Provide the (x, y) coordinate of the cell's center where the given text is located.  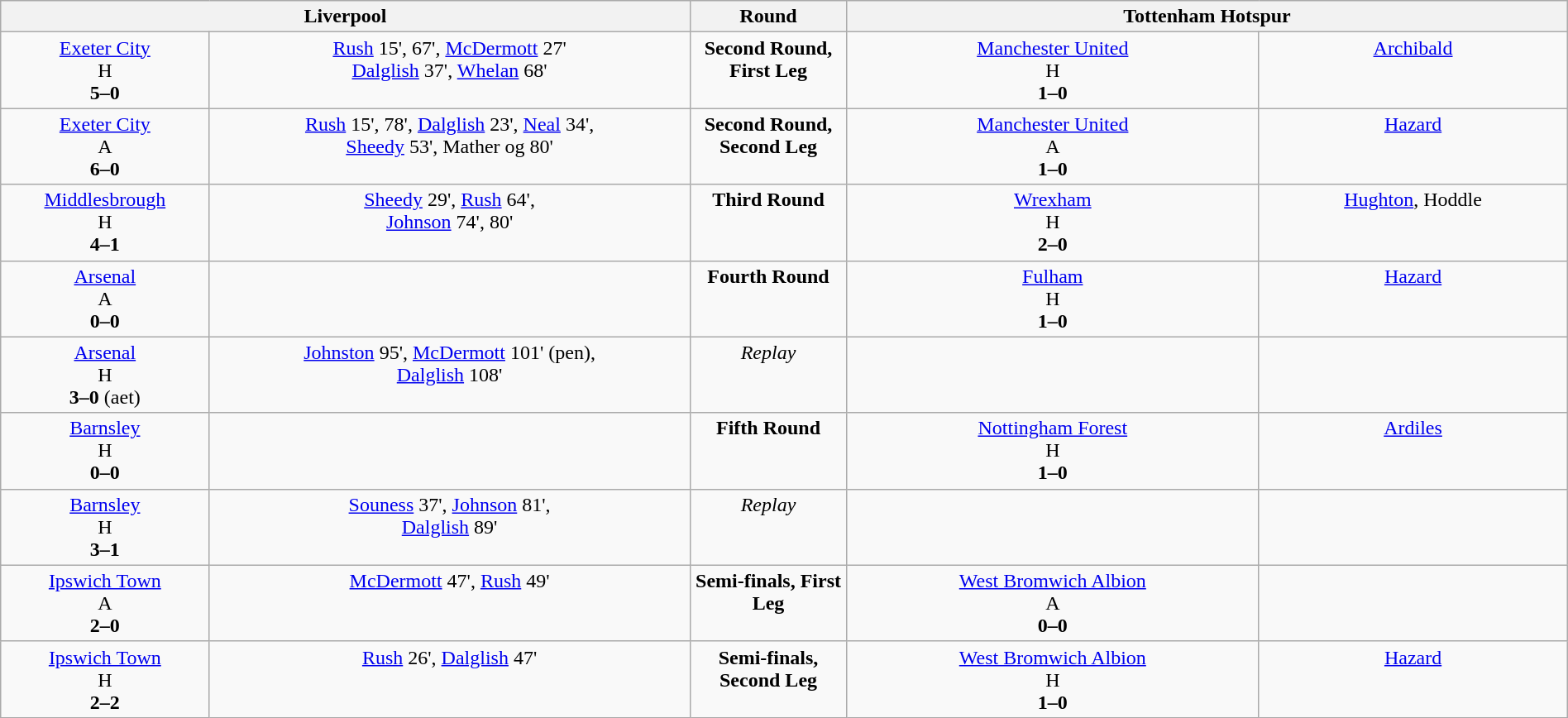
Wrexham H2–0 (1053, 223)
Manchester United H1–0 (1053, 70)
Barnsley H3–1 (105, 527)
West Bromwich Albion H1–0 (1053, 679)
Middlesbrough H4–1 (105, 223)
Tottenham Hotspur (1207, 17)
Nottingham Forest H1–0 (1053, 451)
Hughton, Hoddle (1413, 223)
Semi-finals, Second Leg (767, 679)
McDermott 47', Rush 49' (450, 603)
Exeter City H5–0 (105, 70)
Round (767, 17)
Fourth Round (767, 299)
Rush 15', 67', McDermott 27' Dalglish 37', Whelan 68' (450, 70)
Johnston 95', McDermott 101' (pen), Dalglish 108' (450, 375)
Liverpool (346, 17)
Ardiles (1413, 451)
Sheedy 29', Rush 64', Johnson 74', 80' (450, 223)
Rush 26', Dalglish 47' (450, 679)
Semi-finals, First Leg (767, 603)
Second Round, First Leg (767, 70)
Ipswich Town H2–2 (105, 679)
Manchester United A1–0 (1053, 146)
Barnsley H0–0 (105, 451)
Second Round, Second Leg (767, 146)
Exeter City A6–0 (105, 146)
Third Round (767, 223)
Arsenal H3–0 (aet) (105, 375)
Ipswich Town A2–0 (105, 603)
Fifth Round (767, 451)
Rush 15', 78', Dalglish 23', Neal 34', Sheedy 53', Mather og 80' (450, 146)
Archibald (1413, 70)
Arsenal A0–0 (105, 299)
Souness 37', Johnson 81', Dalglish 89' (450, 527)
Fulham H1–0 (1053, 299)
West Bromwich Albion A0–0 (1053, 603)
